Detect which cell encompasses the target text, then output its [x, y] center coordinate. 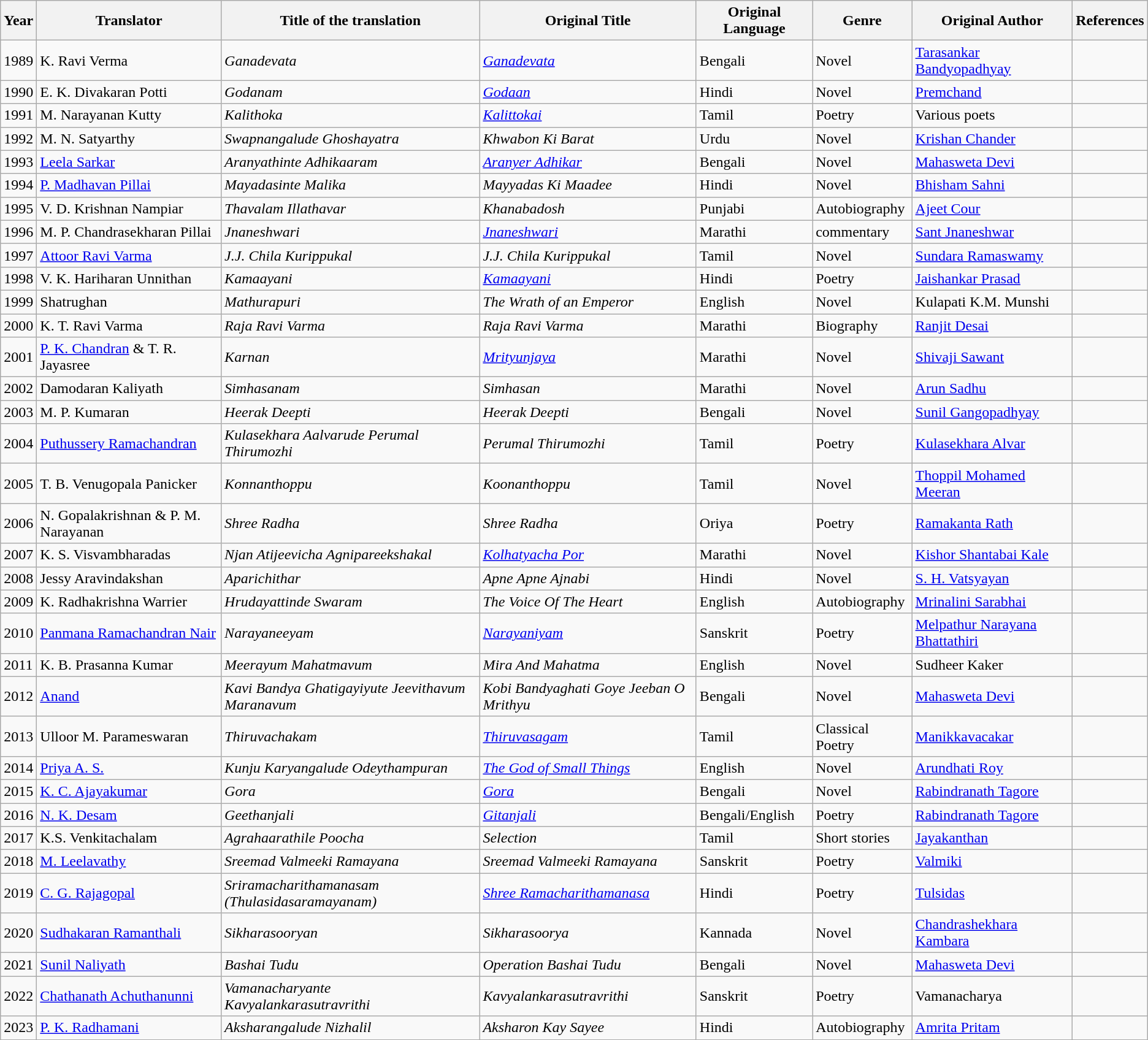
Jessy Aravindakshan [129, 578]
Bashai Tudu [351, 965]
Translator [129, 21]
2006 [18, 524]
Genre [862, 21]
Kolhatyacha Por [587, 555]
N. K. Desam [129, 815]
Simhasanam [351, 389]
Mayyadas Ki Maadee [587, 185]
T. B. Venugopala Panicker [129, 483]
Tulsidas [992, 893]
Sunil Gangopadhyay [992, 412]
Jaishankar Prasad [992, 278]
Ramakanta Rath [992, 524]
Arundhati Roy [992, 768]
Damodaran Kaliyath [129, 389]
Krishan Chander [992, 139]
P. K. Chandran & T. R. Jayasree [129, 357]
Kavyalankarasutravrithi [587, 996]
Original Language [754, 21]
Aranyathinte Adhikaaram [351, 162]
Sudhakaran Ramanthali [129, 933]
Meerayum Mahatmavum [351, 665]
Tarasankar Bandyopadhyay [992, 60]
Priya A. S. [129, 768]
Shivaji Sawant [992, 357]
Thiruvasagam [587, 736]
Narayaneeyam [351, 633]
Sunil Naliyath [129, 965]
2020 [18, 933]
2002 [18, 389]
Kobi Bandyaghati Goye Jeeban O Mrithyu [587, 697]
Kishor Shantabai Kale [992, 555]
Godanam [351, 92]
1992 [18, 139]
Oriya [754, 524]
M. Leelavathy [129, 862]
Ajeet Cour [992, 208]
Shatrughan [129, 302]
S. H. Vatsyayan [992, 578]
2013 [18, 736]
Title of the translation [351, 21]
P. K. Radhamani [129, 1028]
Gitanjali [587, 815]
Bengali/English [754, 815]
Aksharon Kay Sayee [587, 1028]
1990 [18, 92]
1989 [18, 60]
K. S. Visvambharadas [129, 555]
Puthussery Ramachandran [129, 444]
Hrudayattinde Swaram [351, 602]
P. Madhavan Pillai [129, 185]
2001 [18, 357]
2012 [18, 697]
Manikkavacakar [992, 736]
Sundara Ramaswamy [992, 255]
Punjabi [754, 208]
Khanabadosh [587, 208]
Kannada [754, 933]
Swapnangalude Ghoshayatra [351, 139]
Apne Apne Ajnabi [587, 578]
Jayakanthan [992, 838]
2011 [18, 665]
Leela Sarkar [129, 162]
Aksharangalude Nizhalil [351, 1028]
Konnanthoppu [351, 483]
1993 [18, 162]
1999 [18, 302]
The God of Small Things [587, 768]
Sikharasooryan [351, 933]
Perumal Thirumozhi [587, 444]
1995 [18, 208]
Various poets [992, 115]
Mrityunjaya [587, 357]
V. D. Krishnan Nampiar [129, 208]
Karnan [351, 357]
Mrinalini Sarabhai [992, 602]
2004 [18, 444]
Geethanjali [351, 815]
Chandrashekhara Kambara [992, 933]
Narayaniyam [587, 633]
commentary [862, 232]
Ulloor M. Parameswaran [129, 736]
Sriramacharithamanasam (Thulasidasaramayanam) [351, 893]
Kulasekhara Aalvarude Perumal Thirumozhi [351, 444]
Original Title [587, 21]
Classical Poetry [862, 736]
Chathanath Achuthanunni [129, 996]
Valmiki [992, 862]
Kavi Bandya Ghatigayiyute Jeevithavum Maranavum [351, 697]
Attoor Ravi Varma [129, 255]
Year [18, 21]
Amrita Pritam [992, 1028]
2016 [18, 815]
2007 [18, 555]
Godaan [587, 92]
2009 [18, 602]
Urdu [754, 139]
Anand [129, 697]
K. C. Ajayakumar [129, 791]
Khwabon Ki Barat [587, 139]
Vamanacharya [992, 996]
Thiruvachakam [351, 736]
Sudheer Kaker [992, 665]
2022 [18, 996]
2018 [18, 862]
Simhasan [587, 389]
2014 [18, 768]
Selection [587, 838]
K.S. Venkitachalam [129, 838]
2008 [18, 578]
The Voice Of The Heart [587, 602]
2015 [18, 791]
K. Ravi Verma [129, 60]
Premchand [992, 92]
Melpathur Narayana Bhattathiri [992, 633]
Mathurapuri [351, 302]
2019 [18, 893]
K. Radhakrishna Warrier [129, 602]
Arun Sadhu [992, 389]
C. G. Rajagopal [129, 893]
2017 [18, 838]
2000 [18, 326]
M. P. Chandrasekharan Pillai [129, 232]
1998 [18, 278]
K. T. Ravi Varma [129, 326]
M. P. Kumaran [129, 412]
Aparichithar [351, 578]
1997 [18, 255]
Aranyer Adhikar [587, 162]
K. B. Prasanna Kumar [129, 665]
Mayadasinte Malika [351, 185]
Agrahaarathile Poocha [351, 838]
Koonanthoppu [587, 483]
2005 [18, 483]
Kulapati K.M. Munshi [992, 302]
Kunju Karyangalude Odeythampuran [351, 768]
Ranjit Desai [992, 326]
Kalithoka [351, 115]
Short stories [862, 838]
Biography [862, 326]
References [1110, 21]
N. Gopalakrishnan & P. M. Narayanan [129, 524]
Njan Atijeevicha Agnipareekshakal [351, 555]
2003 [18, 412]
Sikharasoorya [587, 933]
Mira And Mahatma [587, 665]
2021 [18, 965]
Bhisham Sahni [992, 185]
Thavalam Illathavar [351, 208]
1991 [18, 115]
1994 [18, 185]
Vamanacharyante Kavyalankarasutravrithi [351, 996]
Sant Jnaneshwar [992, 232]
M. Narayanan Kutty [129, 115]
V. K. Hariharan Unnithan [129, 278]
The Wrath of an Emperor [587, 302]
2010 [18, 633]
1996 [18, 232]
Shree Ramacharithamanasa [587, 893]
Panmana Ramachandran Nair [129, 633]
E. K. Divakaran Potti [129, 92]
Original Author [992, 21]
Kalittokai [587, 115]
Kulasekhara Alvar [992, 444]
Operation Bashai Tudu [587, 965]
M. N. Satyarthy [129, 139]
Thoppil Mohamed Meeran [992, 483]
2023 [18, 1028]
